Return the [x, y] coordinate for the center point of the cell that contains the specified text.  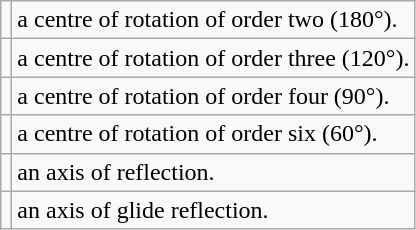
a centre of rotation of order four (90°). [214, 96]
a centre of rotation of order three (120°). [214, 58]
an axis of reflection. [214, 172]
a centre of rotation of order six (60°). [214, 134]
an axis of glide reflection. [214, 210]
a centre of rotation of order two (180°). [214, 20]
